Locate the cell with the specified text and output its [x, y] center coordinate. 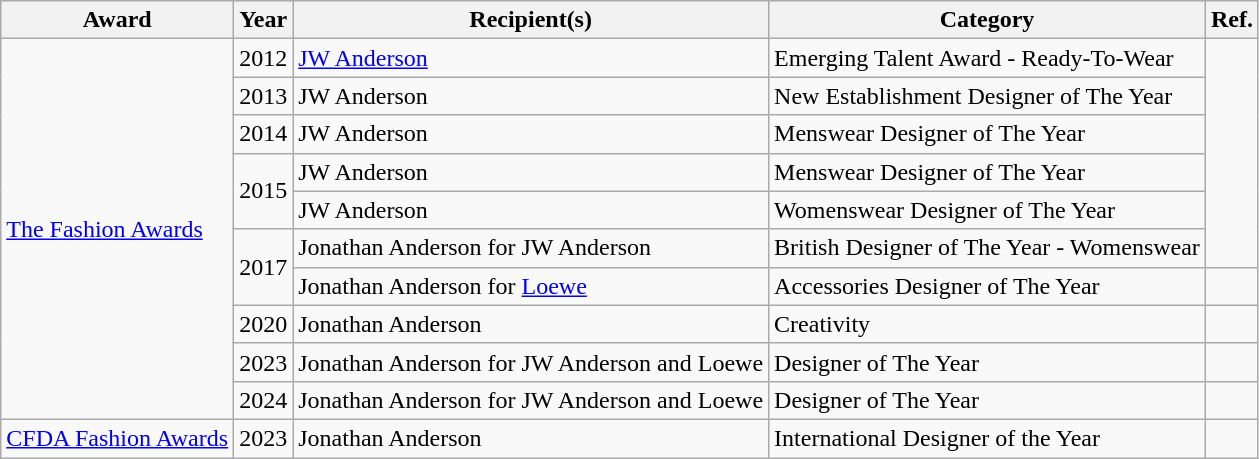
New Establishment Designer of The Year [988, 96]
Jonathan Anderson for Loewe [531, 286]
2015 [264, 191]
2024 [264, 400]
Ref. [1232, 20]
Jonathan Anderson for JW Anderson [531, 248]
Year [264, 20]
International Designer of the Year [988, 438]
Emerging Talent Award - Ready-To-Wear [988, 58]
Category [988, 20]
British Designer of The Year - Womenswear [988, 248]
The Fashion Awards [118, 230]
Accessories Designer of The Year [988, 286]
2020 [264, 324]
2013 [264, 96]
Creativity [988, 324]
2014 [264, 134]
Womenswear Designer of The Year [988, 210]
2017 [264, 267]
CFDA Fashion Awards [118, 438]
Recipient(s) [531, 20]
2012 [264, 58]
Award [118, 20]
